For the text-containing cell, return its midpoint in (X, Y) coordinate format. 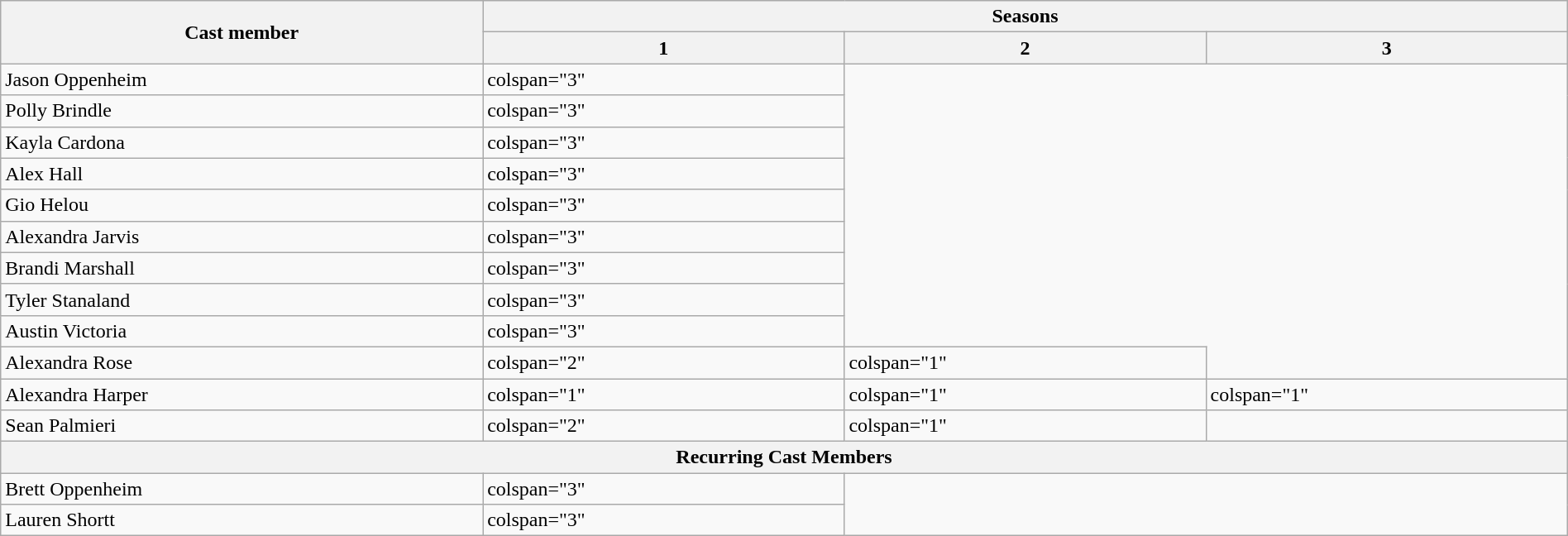
Recurring Cast Members (784, 457)
Seasons (1025, 17)
Lauren Shortt (241, 520)
Alexandra Jarvis (241, 237)
Alexandra Rose (241, 362)
3 (1386, 48)
Jason Oppenheim (241, 79)
Austin Victoria (241, 331)
Gio Helou (241, 205)
Sean Palmieri (241, 426)
2 (1025, 48)
Brandi Marshall (241, 268)
Tyler Stanaland (241, 299)
1 (663, 48)
Cast member (241, 32)
Alex Hall (241, 174)
Polly Brindle (241, 111)
Kayla Cardona (241, 142)
Brett Oppenheim (241, 489)
Alexandra Harper (241, 395)
